Find where the given text appears and provide that cell's center as (x, y) coordinate. 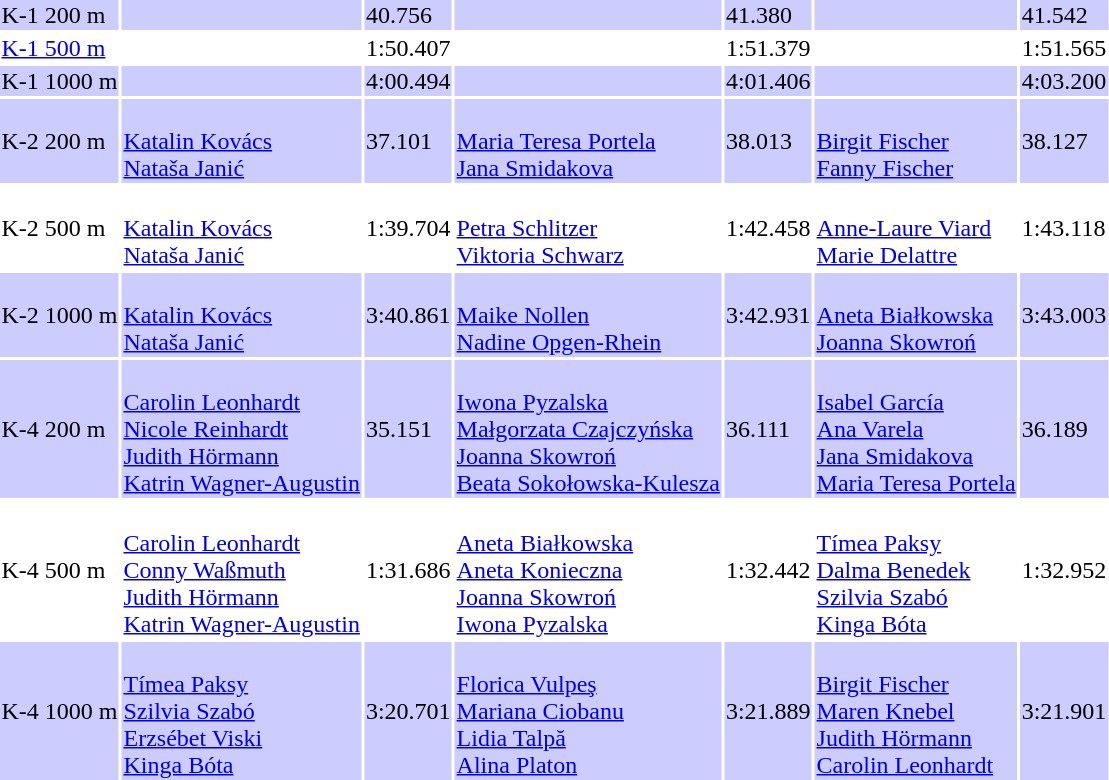
4:00.494 (408, 81)
1:32.442 (768, 570)
1:43.118 (1064, 228)
Carolin LeonhardtConny WaßmuthJudith HörmannKatrin Wagner-Augustin (242, 570)
1:32.952 (1064, 570)
Birgit FischerMaren KnebelJudith HörmannCarolin Leonhardt (916, 711)
Birgit FischerFanny Fischer (916, 141)
3:21.901 (1064, 711)
1:31.686 (408, 570)
41.542 (1064, 15)
3:42.931 (768, 315)
36.111 (768, 429)
K-2 500 m (60, 228)
1:50.407 (408, 48)
3:21.889 (768, 711)
3:43.003 (1064, 315)
1:42.458 (768, 228)
Carolin LeonhardtNicole ReinhardtJudith HörmannKatrin Wagner-Augustin (242, 429)
Iwona PyzalskaMałgorzata CzajczyńskaJoanna SkowrońBeata Sokołowska-Kulesza (588, 429)
36.189 (1064, 429)
Tímea PaksyDalma BenedekSzilvia SzabóKinga Bóta (916, 570)
37.101 (408, 141)
3:20.701 (408, 711)
35.151 (408, 429)
38.013 (768, 141)
Petra SchlitzerViktoria Schwarz (588, 228)
3:40.861 (408, 315)
Florica VulpeşMariana CiobanuLidia TalpăAlina Platon (588, 711)
1:39.704 (408, 228)
1:51.565 (1064, 48)
4:01.406 (768, 81)
K-2 200 m (60, 141)
Anne-Laure ViardMarie Delattre (916, 228)
41.380 (768, 15)
K-1 200 m (60, 15)
Aneta BiałkowskaJoanna Skowroń (916, 315)
K-2 1000 m (60, 315)
K-1 500 m (60, 48)
K-4 200 m (60, 429)
Maria Teresa PortelaJana Smidakova (588, 141)
Isabel GarcíaAna VarelaJana SmidakovaMaria Teresa Portela (916, 429)
Aneta BiałkowskaAneta KoniecznaJoanna SkowrońIwona Pyzalska (588, 570)
40.756 (408, 15)
Maike NollenNadine Opgen-Rhein (588, 315)
K-4 1000 m (60, 711)
K-1 1000 m (60, 81)
K-4 500 m (60, 570)
4:03.200 (1064, 81)
1:51.379 (768, 48)
Tímea PaksySzilvia SzabóErzsébet ViskiKinga Bóta (242, 711)
38.127 (1064, 141)
